Extract the (X, Y) coordinate from the center of the cell holding the provided text.  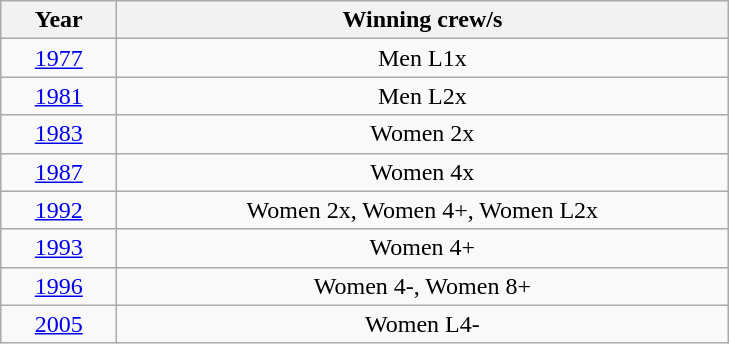
Women 2x (422, 134)
1996 (59, 286)
Women 4-, Women 8+ (422, 286)
1992 (59, 210)
Winning crew/s (422, 20)
1981 (59, 96)
1993 (59, 248)
Year (59, 20)
Women 2x, Women 4+, Women L2x (422, 210)
Men L1x (422, 58)
1977 (59, 58)
Women 4+ (422, 248)
2005 (59, 324)
Women L4- (422, 324)
1987 (59, 172)
Men L2x (422, 96)
Women 4x (422, 172)
1983 (59, 134)
